From the cell containing the given text, extract its center point as (x, y) coordinate. 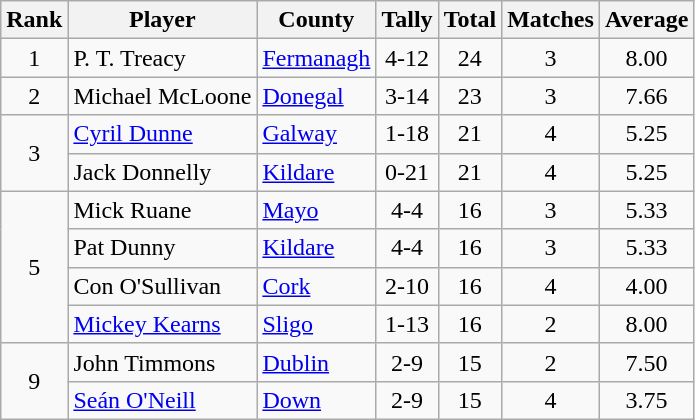
Michael McLoone (162, 96)
3.75 (646, 400)
Player (162, 20)
5 (34, 267)
Tally (407, 20)
County (316, 20)
Mickey Kearns (162, 324)
Mick Ruane (162, 210)
1 (34, 58)
Sligo (316, 324)
Pat Dunny (162, 248)
Con O'Sullivan (162, 286)
4-12 (407, 58)
Seán O'Neill (162, 400)
Jack Donnelly (162, 172)
Dublin (316, 362)
23 (470, 96)
P. T. Treacy (162, 58)
Galway (316, 134)
3-14 (407, 96)
4.00 (646, 286)
24 (470, 58)
Donegal (316, 96)
9 (34, 381)
Cyril Dunne (162, 134)
Matches (551, 20)
2-10 (407, 286)
Cork (316, 286)
Total (470, 20)
1-13 (407, 324)
Mayo (316, 210)
Average (646, 20)
0-21 (407, 172)
Rank (34, 20)
Down (316, 400)
Fermanagh (316, 58)
1-18 (407, 134)
John Timmons (162, 362)
7.66 (646, 96)
7.50 (646, 362)
